Locate the cell with the specified text and output its [x, y] center coordinate. 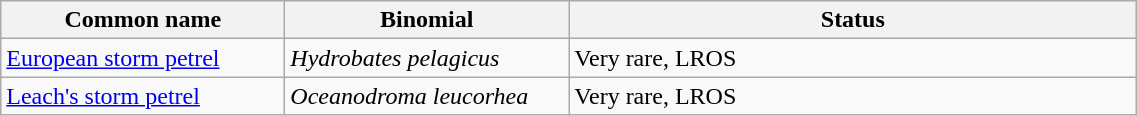
Binomial [427, 20]
Common name [143, 20]
Leach's storm petrel [143, 96]
European storm petrel [143, 58]
Status [853, 20]
Hydrobates pelagicus [427, 58]
Oceanodroma leucorhea [427, 96]
